Return the [X, Y] coordinate for the center point of the cell that contains the specified text.  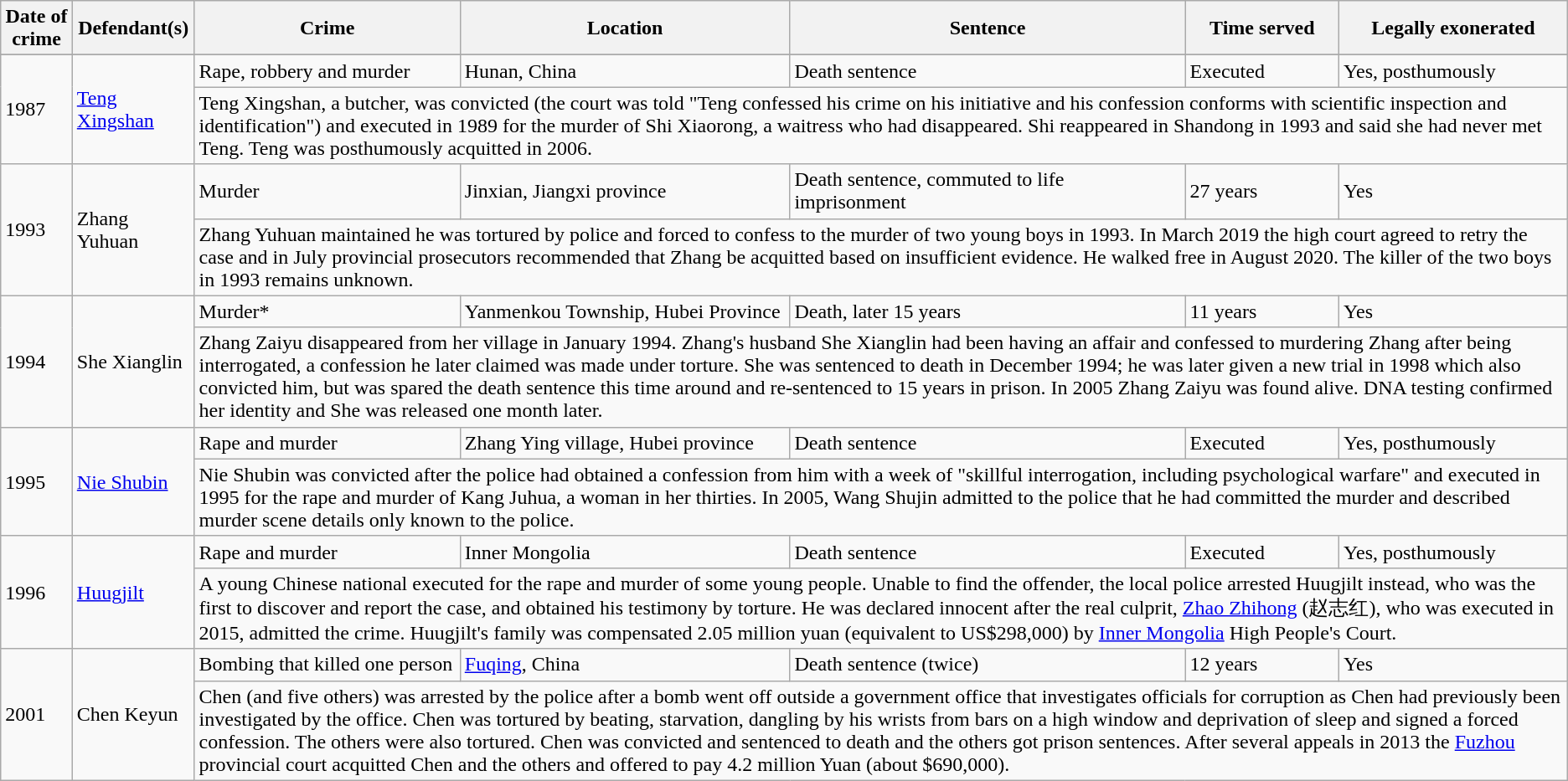
Legally exonerated [1454, 28]
Location [625, 28]
Murder* [327, 311]
Time served [1262, 28]
Hunan, China [625, 71]
Jinxian, Jiangxi province [625, 191]
27 years [1262, 191]
Death sentence, commuted to life imprisonment [988, 191]
Date of crime [37, 28]
Fuqing, China [625, 665]
Zhang Yuhuan [133, 229]
Murder [327, 191]
Defendant(s) [133, 28]
1995 [37, 481]
Chen Keyun [133, 715]
Nie Shubin [133, 481]
1996 [37, 593]
Huugjilt [133, 593]
1994 [37, 362]
Rape, robbery and murder [327, 71]
Death, later 15 years [988, 311]
She Xianglin [133, 362]
1987 [37, 110]
12 years [1262, 665]
Teng Xingshan [133, 110]
1993 [37, 229]
Crime [327, 28]
Inner Mongolia [625, 552]
Yanmenkou Township, Hubei Province [625, 311]
11 years [1262, 311]
Death sentence (twice) [988, 665]
Zhang Ying village, Hubei province [625, 443]
2001 [37, 715]
Sentence [988, 28]
Bombing that killed one person [327, 665]
